Output the [X, Y] coordinate of the center of the cell containing the given text.  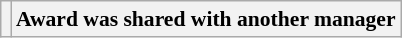
Award was shared with another manager [206, 19]
